Extract the [x, y] coordinate from the center of the cell holding the provided text.  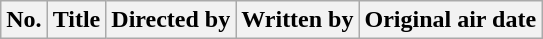
Directed by [171, 20]
Written by [298, 20]
Original air date [450, 20]
Title [76, 20]
No. [24, 20]
